Provide the (x, y) coordinate of the cell's center where the given text is located.  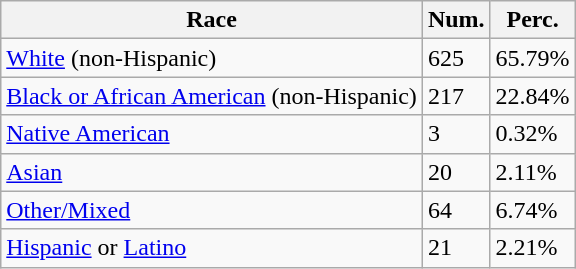
21 (456, 248)
Perc. (532, 20)
0.32% (532, 134)
Other/Mixed (212, 210)
Asian (212, 172)
625 (456, 58)
65.79% (532, 58)
6.74% (532, 210)
217 (456, 96)
2.11% (532, 172)
Num. (456, 20)
2.21% (532, 248)
64 (456, 210)
White (non-Hispanic) (212, 58)
3 (456, 134)
Race (212, 20)
Native American (212, 134)
20 (456, 172)
Hispanic or Latino (212, 248)
Black or African American (non-Hispanic) (212, 96)
22.84% (532, 96)
